Capture the cell that displays the provided text and extract its (X, Y) central coordinate. 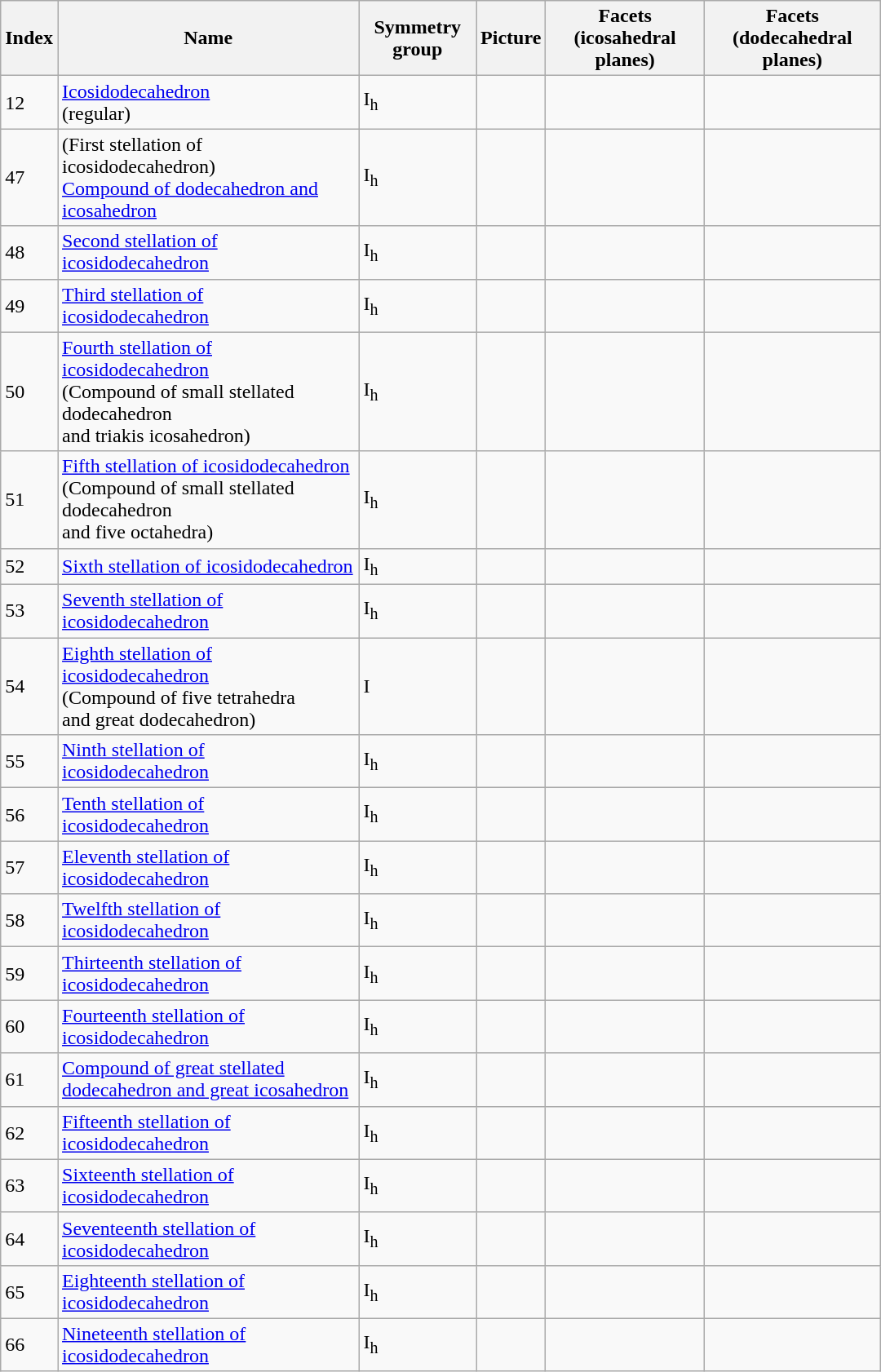
Fourth stellation of icosidodecahedron(Compound of small stellated dodecahedronand triakis icosahedron) (208, 392)
51 (29, 499)
54 (29, 687)
47 (29, 178)
62 (29, 1132)
63 (29, 1186)
52 (29, 566)
Seventeenth stellation of icosidodecahedron (208, 1238)
49 (29, 305)
Fifth stellation of icosidodecahedron(Compound of small stellated dodecahedronand five octahedra) (208, 499)
55 (29, 762)
59 (29, 974)
Nineteenth stellation of icosidodecahedron (208, 1344)
Icosidodecahedron(regular) (208, 103)
Third stellation of icosidodecahedron (208, 305)
53 (29, 612)
50 (29, 392)
61 (29, 1080)
Sixth stellation of icosidodecahedron (208, 566)
(First stellation of icosidodecahedron)Compound of dodecahedron and icosahedron (208, 178)
12 (29, 103)
65 (29, 1292)
I (418, 687)
Eighth stellation of icosidodecahedron(Compound of five tetrahedraand great dodecahedron) (208, 687)
Compound of great stellated dodecahedron and great icosahedron (208, 1080)
58 (29, 920)
Eleventh stellation of icosidodecahedron (208, 868)
Thirteenth stellation of icosidodecahedron (208, 974)
Sixteenth stellation of icosidodecahedron (208, 1186)
66 (29, 1344)
Fourteenth stellation of icosidodecahedron (208, 1026)
57 (29, 868)
Seventh stellation of icosidodecahedron (208, 612)
Facets (dodecahedral planes) (792, 38)
64 (29, 1238)
Eighteenth stellation of icosidodecahedron (208, 1292)
Fifteenth stellation of icosidodecahedron (208, 1132)
Name (208, 38)
Tenth stellation of icosidodecahedron (208, 814)
Facets (icosahedral planes) (625, 38)
48 (29, 253)
Symmetry group (418, 38)
Second stellation of icosidodecahedron (208, 253)
56 (29, 814)
Twelfth stellation of icosidodecahedron (208, 920)
60 (29, 1026)
Index (29, 38)
Ninth stellation of icosidodecahedron (208, 762)
Picture (511, 38)
